Return [x, y] of the center of cell containing provided text 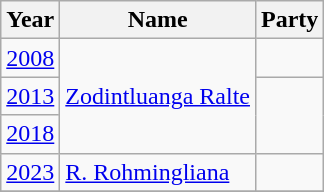
2018 [30, 134]
R. Rohmingliana [158, 172]
2013 [30, 96]
2008 [30, 58]
Year [30, 20]
Party [289, 20]
2023 [30, 172]
Name [158, 20]
Zodintluanga Ralte [158, 96]
